Return (X, Y) of the center of cell containing provided text 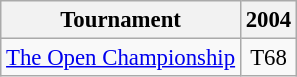
2004 (268, 20)
The Open Championship (121, 58)
Tournament (121, 20)
T68 (268, 58)
